Find where the given text appears and provide that cell's center as (X, Y) coordinate. 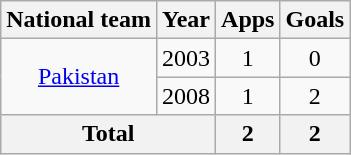
2003 (186, 58)
National team (79, 20)
Year (186, 20)
Pakistan (79, 77)
0 (315, 58)
Total (108, 134)
Apps (248, 20)
Goals (315, 20)
2008 (186, 96)
